Extract the (X, Y) coordinate from the center of the cell holding the provided text.  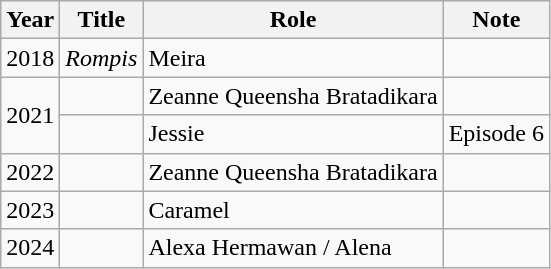
2022 (30, 172)
Year (30, 20)
Title (102, 20)
Episode 6 (496, 134)
Role (293, 20)
2018 (30, 58)
2024 (30, 248)
2021 (30, 115)
2023 (30, 210)
Alexa Hermawan / Alena (293, 248)
Note (496, 20)
Meira (293, 58)
Rompis (102, 58)
Jessie (293, 134)
Caramel (293, 210)
